Search for the cell housing the specified text and yield its (X, Y) center coordinate. 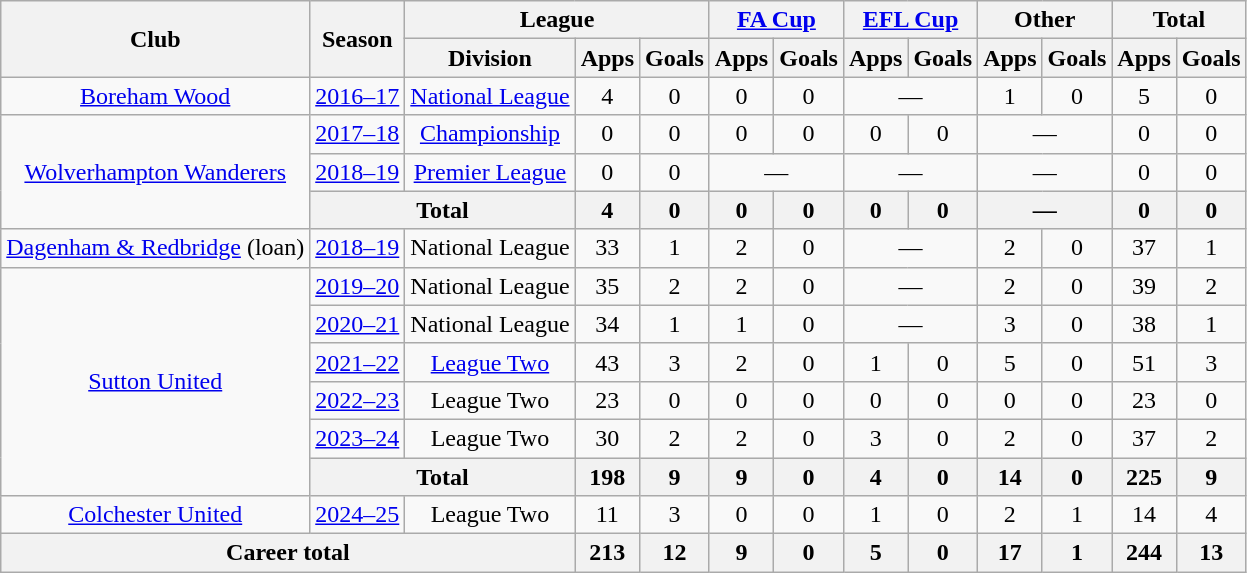
35 (607, 286)
2021–22 (358, 362)
EFL Cup (910, 20)
2019–20 (358, 286)
244 (1144, 553)
43 (607, 362)
Other (1045, 20)
Club (156, 39)
League (557, 20)
Championship (490, 134)
213 (607, 553)
39 (1144, 286)
Season (358, 39)
11 (607, 515)
Division (490, 58)
198 (607, 477)
2024–25 (358, 515)
51 (1144, 362)
Premier League (490, 172)
Sutton United (156, 381)
2020–21 (358, 324)
Colchester United (156, 515)
2023–24 (358, 438)
Dagenham & Redbridge (loan) (156, 248)
Career total (288, 553)
13 (1211, 553)
FA Cup (776, 20)
38 (1144, 324)
Boreham Wood (156, 96)
34 (607, 324)
225 (1144, 477)
17 (1010, 553)
12 (675, 553)
Wolverhampton Wanderers (156, 172)
2017–18 (358, 134)
33 (607, 248)
2016–17 (358, 96)
30 (607, 438)
2022–23 (358, 400)
